Pinpoint the cell where the given text exists, returning its [x, y] midpoint coordinate. 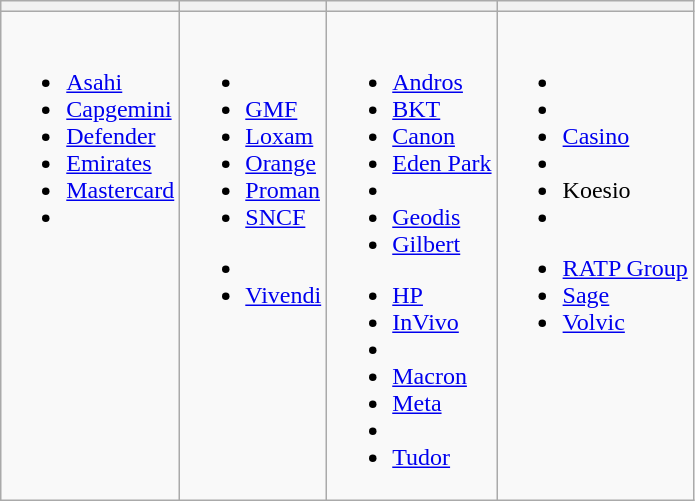
CasinoKoesioRATP GroupSageVolvic [595, 256]
AsahiCapgeminiDefenderEmiratesMastercard [90, 256]
AndrosBKTCanonEden ParkGeodisGilbertHPInVivoMacronMetaTudor [412, 256]
GMFLoxamOrangePromanSNCFVivendi [254, 256]
